Search for the cell housing the specified text and yield its [x, y] center coordinate. 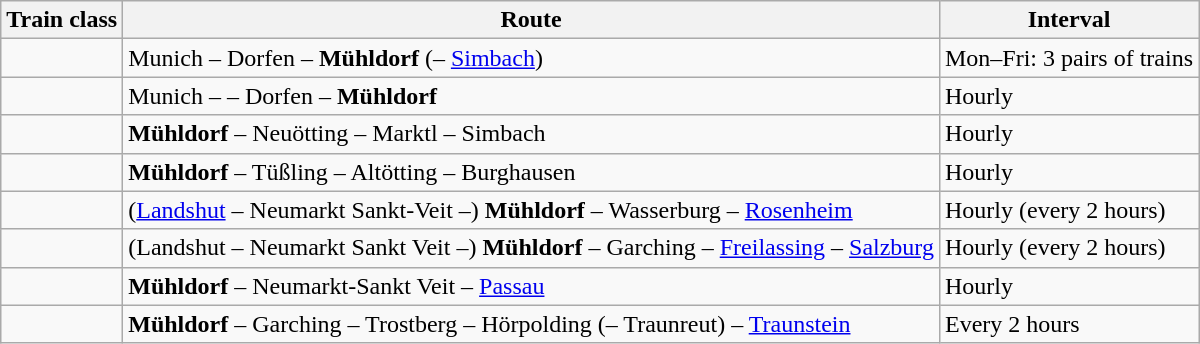
Mühldorf – Tüßling – Altötting – Burghausen [532, 172]
Train class [62, 20]
Munich – – Dorfen – Mühldorf [532, 96]
Mühldorf – Garching – Trostberg – Hörpolding (– Traunreut) – Traunstein [532, 324]
Interval [1068, 20]
Mon–Fri: 3 pairs of trains [1068, 58]
Mühldorf – Neuötting – Marktl – Simbach [532, 134]
(Landshut – Neumarkt Sankt Veit –) Mühldorf – Garching – Freilassing – Salzburg [532, 248]
(Landshut – Neumarkt Sankt-Veit –) Mühldorf – Wasserburg – Rosenheim [532, 210]
Mühldorf – Neumarkt-Sankt Veit – Passau [532, 286]
Every 2 hours [1068, 324]
Route [532, 20]
Munich – Dorfen – Mühldorf (– Simbach) [532, 58]
